Detect which cell encompasses the target text, then output its [X, Y] center coordinate. 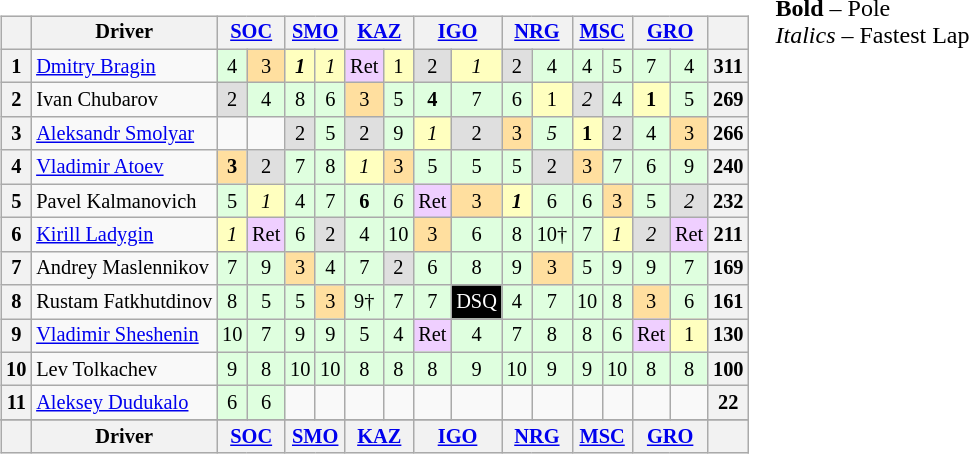
Aleksey Dudukalo [124, 403]
269 [728, 100]
100 [728, 369]
211 [728, 235]
240 [728, 167]
Aleksandr Smolyar [124, 134]
311 [728, 66]
169 [728, 268]
161 [728, 302]
Lev Tolkachev [124, 369]
10† [552, 235]
Andrey Maslennikov [124, 268]
232 [728, 201]
9† [364, 302]
Vladimir Sheshenin [124, 336]
266 [728, 134]
Pavel Kalmanovich [124, 201]
DSQ [476, 302]
Dmitry Bragin [124, 66]
Rustam Fatkhutdinov [124, 302]
Ivan Chubarov [124, 100]
Vladimir Atoev [124, 167]
22 [728, 403]
Kirill Ladygin [124, 235]
11 [16, 403]
130 [728, 336]
